Find where the given text appears and provide that cell's center as (x, y) coordinate. 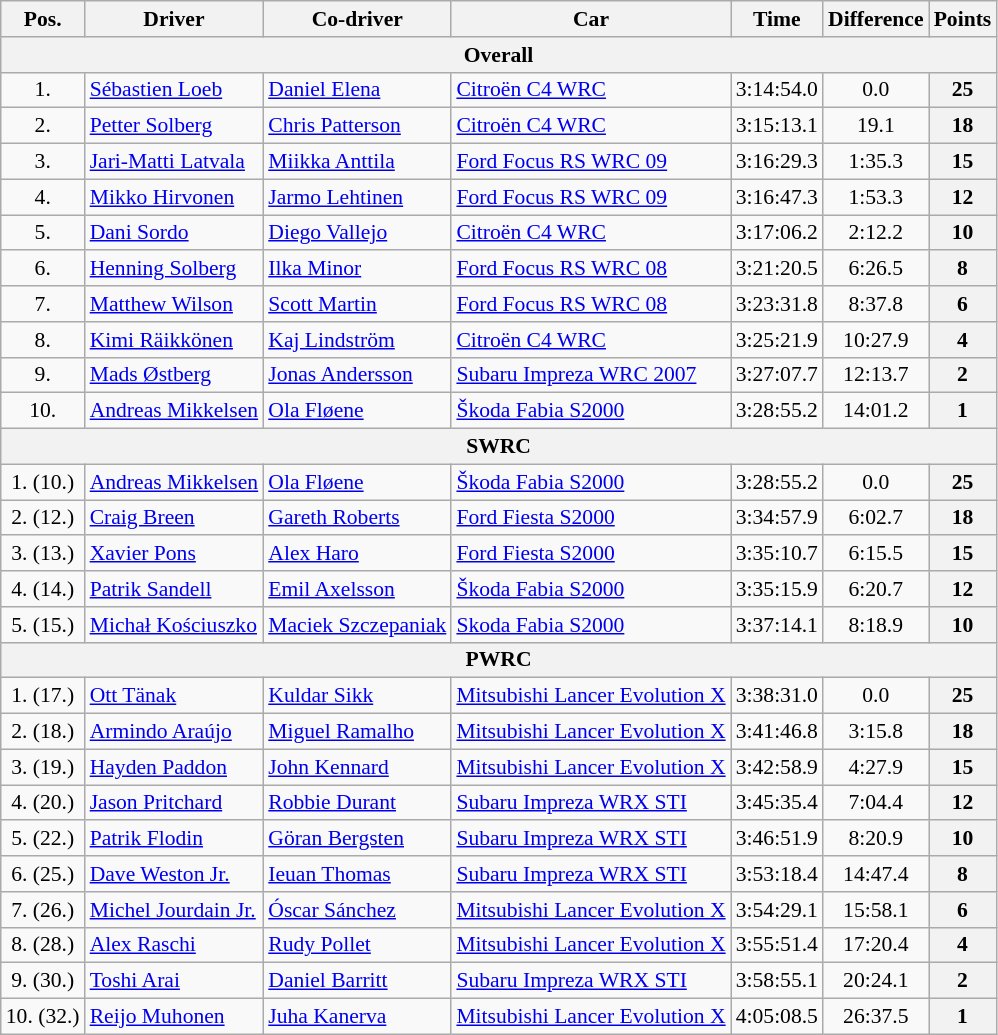
Jarmo Lehtinen (357, 197)
Craig Breen (174, 518)
5. (22.) (43, 839)
Toshi Arai (174, 981)
Matthew Wilson (174, 304)
14:01.2 (876, 411)
8. (28.) (43, 945)
Daniel Barritt (357, 981)
Henning Solberg (174, 269)
Driver (174, 19)
7:04.4 (876, 803)
3. (43, 162)
20:24.1 (876, 981)
Patrik Sandell (174, 589)
3:21:20.5 (777, 269)
Kaj Lindström (357, 340)
4:05:08.5 (777, 1017)
Difference (876, 19)
SWRC (499, 447)
1. (17.) (43, 696)
Reijo Muhonen (174, 1017)
Michel Jourdain Jr. (174, 910)
3:37:14.1 (777, 625)
3:15.8 (876, 732)
8. (43, 340)
3:34:57.9 (777, 518)
8:20.9 (876, 839)
10. (32.) (43, 1017)
2. (43, 126)
6:02.7 (876, 518)
Sébastien Loeb (174, 90)
Car (590, 19)
Hayden Paddon (174, 767)
6:26.5 (876, 269)
26:37.5 (876, 1017)
Subaru Impreza WRC 2007 (590, 375)
3:25:21.9 (777, 340)
5. (15.) (43, 625)
Ilka Minor (357, 269)
12:13.7 (876, 375)
2:12.2 (876, 233)
Michał Kościuszko (174, 625)
1. (10.) (43, 482)
3. (19.) (43, 767)
4. (14.) (43, 589)
Ieuan Thomas (357, 874)
4. (43, 197)
3:35:10.7 (777, 554)
Alex Haro (357, 554)
6. (25.) (43, 874)
Ott Tänak (174, 696)
3:42:58.9 (777, 767)
Jason Pritchard (174, 803)
Xavier Pons (174, 554)
9. (43, 375)
Kimi Räikkönen (174, 340)
John Kennard (357, 767)
Armindo Araújo (174, 732)
3:38:31.0 (777, 696)
Skoda Fabia S2000 (590, 625)
Miguel Ramalho (357, 732)
Emil Axelsson (357, 589)
3:14:54.0 (777, 90)
Dave Weston Jr. (174, 874)
8:18.9 (876, 625)
Robbie Durant (357, 803)
Pos. (43, 19)
2. (12.) (43, 518)
Petter Solberg (174, 126)
Óscar Sánchez (357, 910)
Daniel Elena (357, 90)
Alex Raschi (174, 945)
3:45:35.4 (777, 803)
Jonas Andersson (357, 375)
Patrik Flodin (174, 839)
Time (777, 19)
3:54:29.1 (777, 910)
4. (20.) (43, 803)
3:16:47.3 (777, 197)
Göran Bergsten (357, 839)
Rudy Pollet (357, 945)
Miikka Anttila (357, 162)
3. (13.) (43, 554)
3:53:18.4 (777, 874)
3:41:46.8 (777, 732)
Scott Martin (357, 304)
3:16:29.3 (777, 162)
10:27.9 (876, 340)
3:55:51.4 (777, 945)
5. (43, 233)
Jari-Matti Latvala (174, 162)
Juha Kanerva (357, 1017)
1. (43, 90)
15:58.1 (876, 910)
1:35.3 (876, 162)
3:15:13.1 (777, 126)
2. (18.) (43, 732)
9. (30.) (43, 981)
PWRC (499, 660)
3:27:07.7 (777, 375)
Co-driver (357, 19)
Kuldar Sikk (357, 696)
17:20.4 (876, 945)
4:27.9 (876, 767)
Mads Østberg (174, 375)
Diego Vallejo (357, 233)
7. (43, 304)
19.1 (876, 126)
3:23:31.8 (777, 304)
1:53.3 (876, 197)
6:15.5 (876, 554)
Overall (499, 55)
14:47.4 (876, 874)
Dani Sordo (174, 233)
6. (43, 269)
3:46:51.9 (777, 839)
Chris Patterson (357, 126)
Points (963, 19)
3:35:15.9 (777, 589)
Maciek Szczepaniak (357, 625)
8:37.8 (876, 304)
10. (43, 411)
6:20.7 (876, 589)
Gareth Roberts (357, 518)
Mikko Hirvonen (174, 197)
7. (26.) (43, 910)
3:17:06.2 (777, 233)
3:58:55.1 (777, 981)
